Capture the cell that displays the provided text and extract its (x, y) central coordinate. 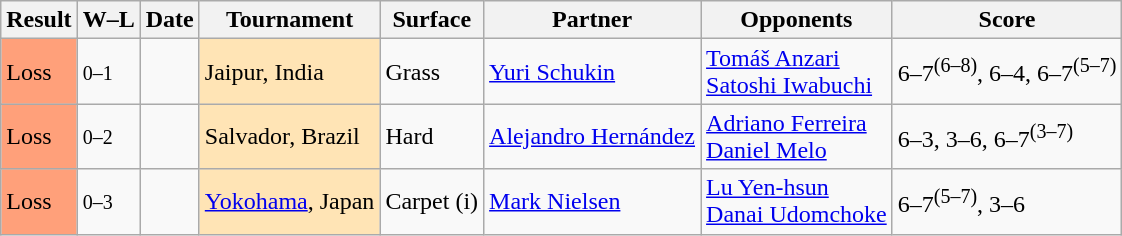
6–7(6–8), 6–4, 6–7(5–7) (1007, 72)
Jaipur, India (290, 72)
Alejandro Hernández (592, 136)
Surface (432, 20)
Yuri Schukin (592, 72)
0–3 (108, 202)
Mark Nielsen (592, 202)
6–3, 3–6, 6–7(3–7) (1007, 136)
Partner (592, 20)
Carpet (i) (432, 202)
Result (39, 20)
Yokohama, Japan (290, 202)
Score (1007, 20)
Grass (432, 72)
Lu Yen-hsun Danai Udomchoke (797, 202)
0–2 (108, 136)
Salvador, Brazil (290, 136)
6–7(5–7), 3–6 (1007, 202)
W–L (108, 20)
Tomáš Anzari Satoshi Iwabuchi (797, 72)
0–1 (108, 72)
Hard (432, 136)
Tournament (290, 20)
Date (170, 20)
Adriano Ferreira Daniel Melo (797, 136)
Opponents (797, 20)
